Scan for the cell matching the given text and deliver its [X, Y] coordinate at center. 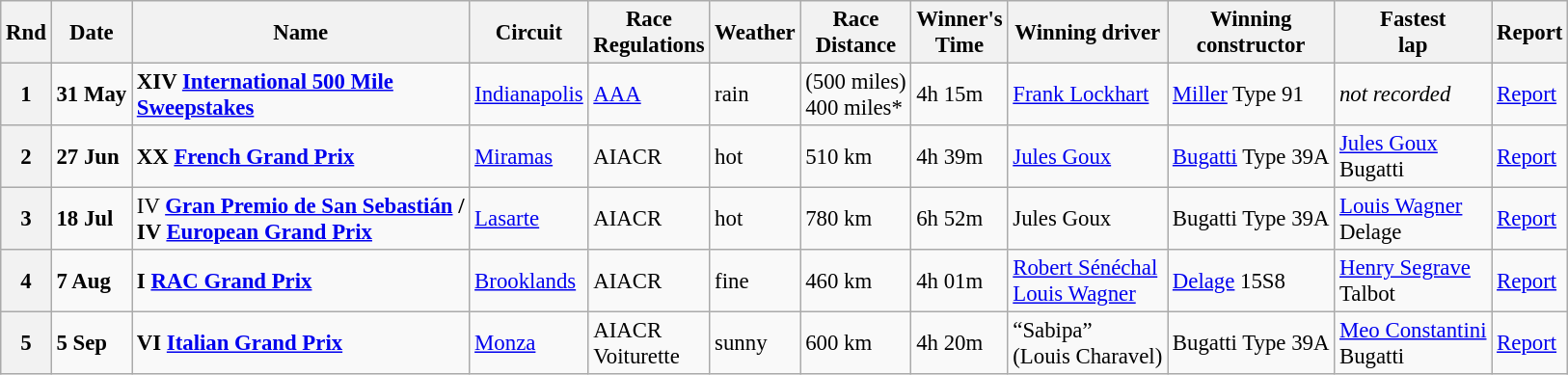
Name [301, 33]
VI Italian Grand Prix [301, 343]
31 May [91, 94]
460 km [856, 281]
2 [26, 156]
Henry SegraveTalbot [1414, 281]
4h 39m [960, 156]
5 Sep [91, 343]
Rnd [26, 33]
Brooklands [528, 281]
AIACRVoiturette [649, 343]
Winningconstructor [1252, 33]
18 Jul [91, 220]
RaceRegulations [649, 33]
XX French Grand Prix [301, 156]
sunny [755, 343]
AAA [649, 94]
Miramas [528, 156]
600 km [856, 343]
Winning driver [1088, 33]
Robert Sénéchal Louis Wagner [1088, 281]
Jules GouxBugatti [1414, 156]
Indianapolis [528, 94]
RaceDistance [856, 33]
fine [755, 281]
“Sabipa”(Louis Charavel) [1088, 343]
Circuit [528, 33]
not recorded [1414, 94]
Date [91, 33]
4h 20m [960, 343]
27 Jun [91, 156]
7 Aug [91, 281]
Meo ConstantiniBugatti [1414, 343]
Frank Lockhart [1088, 94]
Miller Type 91 [1252, 94]
XIV International 500 Mile Sweepstakes [301, 94]
3 [26, 220]
4h 01m [960, 281]
Weather [755, 33]
Delage 15S8 [1252, 281]
780 km [856, 220]
Monza [528, 343]
4 [26, 281]
Fastestlap [1414, 33]
4h 15m [960, 94]
Lasarte [528, 220]
rain [755, 94]
(500 miles)400 miles* [856, 94]
IV Gran Premio de San Sebastián /IV European Grand Prix [301, 220]
I RAC Grand Prix [301, 281]
Louis WagnerDelage [1414, 220]
510 km [856, 156]
1 [26, 94]
Winner'sTime [960, 33]
5 [26, 343]
6h 52m [960, 220]
